For the text-containing cell, return its midpoint in (X, Y) coordinate format. 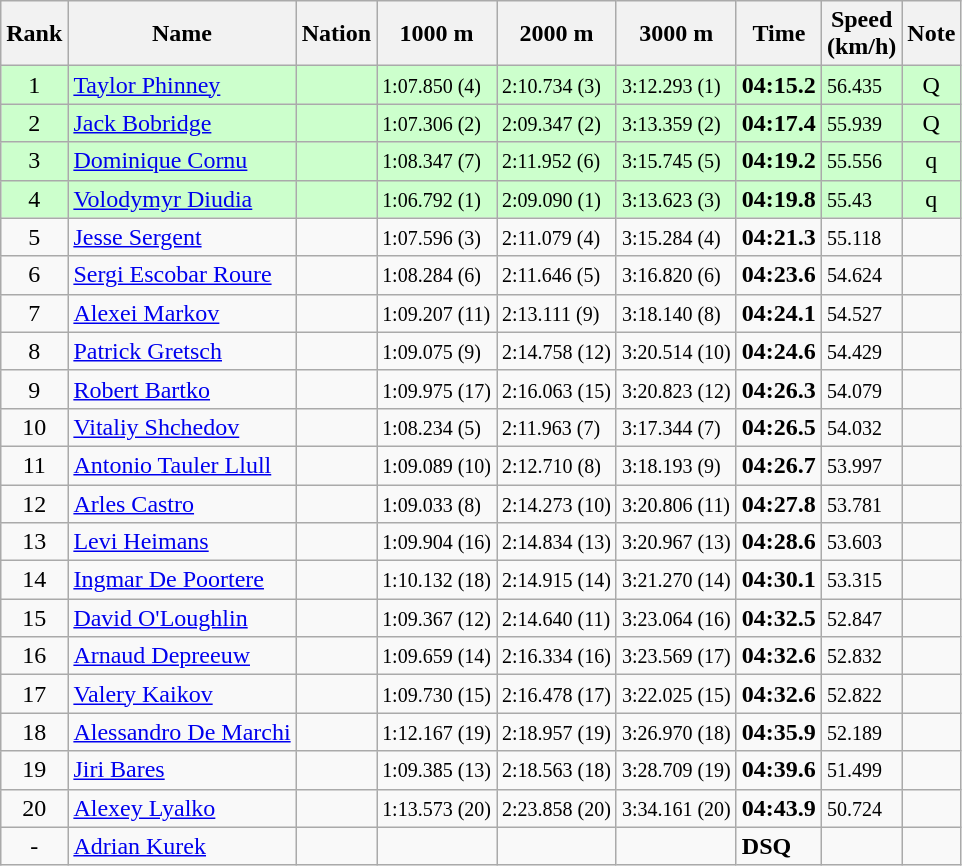
18 (34, 732)
55.43 (861, 199)
Ingmar De Poortere (182, 580)
04:39.6 (778, 770)
2:16.334 (16) (556, 656)
Antonio Tauler Llull (182, 465)
1:13.573 (20) (437, 808)
2:14.640 (11) (556, 618)
20 (34, 808)
3:12.293 (1) (676, 85)
16 (34, 656)
52.189 (861, 732)
1:09.975 (17) (437, 389)
- (34, 846)
19 (34, 770)
1:09.659 (14) (437, 656)
3:15.284 (4) (676, 237)
3000 m (676, 34)
1:10.132 (18) (437, 580)
3:34.161 (20) (676, 808)
04:35.9 (778, 732)
Arles Castro (182, 503)
1:07.850 (4) (437, 85)
Jack Bobridge (182, 123)
Taylor Phinney (182, 85)
52.832 (861, 656)
04:21.3 (778, 237)
3:13.359 (2) (676, 123)
Sergi Escobar Roure (182, 275)
Levi Heimans (182, 542)
04:23.6 (778, 275)
04:17.4 (778, 123)
2:11.963 (7) (556, 427)
54.429 (861, 351)
04:32.5 (778, 618)
2:12.710 (8) (556, 465)
53.315 (861, 580)
1 (34, 85)
Volodymyr Diudia (182, 199)
3:13.623 (3) (676, 199)
Dominique Cornu (182, 161)
2:16.478 (17) (556, 694)
1:08.284 (6) (437, 275)
5 (34, 237)
Jiri Bares (182, 770)
Adrian Kurek (182, 846)
04:30.1 (778, 580)
52.847 (861, 618)
3:20.514 (10) (676, 351)
04:24.1 (778, 313)
2:14.273 (10) (556, 503)
2 (34, 123)
2:14.758 (12) (556, 351)
Robert Bartko (182, 389)
Rank (34, 34)
2:11.952 (6) (556, 161)
2:09.090 (1) (556, 199)
1:09.089 (10) (437, 465)
54.527 (861, 313)
Vitaliy Shchedov (182, 427)
51.499 (861, 770)
53.781 (861, 503)
3:22.025 (15) (676, 694)
04:19.8 (778, 199)
04:19.2 (778, 161)
3:26.970 (18) (676, 732)
3:16.820 (6) (676, 275)
Alexey Lyalko (182, 808)
50.724 (861, 808)
Patrick Gretsch (182, 351)
04:26.7 (778, 465)
1:09.033 (8) (437, 503)
3:18.193 (9) (676, 465)
2:11.079 (4) (556, 237)
Jesse Sergent (182, 237)
1:06.792 (1) (437, 199)
1:09.730 (15) (437, 694)
1000 m (437, 34)
Nation (336, 34)
3:21.270 (14) (676, 580)
54.032 (861, 427)
2:14.834 (13) (556, 542)
Valery Kaikov (182, 694)
Alexei Markov (182, 313)
6 (34, 275)
DSQ (778, 846)
2:13.111 (9) (556, 313)
53.997 (861, 465)
3:20.806 (11) (676, 503)
55.556 (861, 161)
1:08.347 (7) (437, 161)
3:15.745 (5) (676, 161)
2:10.734 (3) (556, 85)
2:09.347 (2) (556, 123)
52.822 (861, 694)
10 (34, 427)
3:20.967 (13) (676, 542)
54.624 (861, 275)
1:08.234 (5) (437, 427)
1:09.367 (12) (437, 618)
17 (34, 694)
9 (34, 389)
1:09.207 (11) (437, 313)
15 (34, 618)
13 (34, 542)
Name (182, 34)
1:07.306 (2) (437, 123)
04:24.6 (778, 351)
04:15.2 (778, 85)
3:17.344 (7) (676, 427)
54.079 (861, 389)
Speed(km/h) (861, 34)
55.118 (861, 237)
04:26.5 (778, 427)
12 (34, 503)
7 (34, 313)
3:28.709 (19) (676, 770)
2:11.646 (5) (556, 275)
Time (778, 34)
2:18.957 (19) (556, 732)
14 (34, 580)
1:09.075 (9) (437, 351)
2:16.063 (15) (556, 389)
11 (34, 465)
2:23.858 (20) (556, 808)
1:09.904 (16) (437, 542)
2000 m (556, 34)
4 (34, 199)
53.603 (861, 542)
3:23.064 (16) (676, 618)
3:18.140 (8) (676, 313)
1:09.385 (13) (437, 770)
Note (932, 34)
8 (34, 351)
Arnaud Depreeuw (182, 656)
2:18.563 (18) (556, 770)
2:14.915 (14) (556, 580)
04:26.3 (778, 389)
David O'Loughlin (182, 618)
04:27.8 (778, 503)
1:12.167 (19) (437, 732)
1:07.596 (3) (437, 237)
04:43.9 (778, 808)
56.435 (861, 85)
04:28.6 (778, 542)
3:23.569 (17) (676, 656)
3:20.823 (12) (676, 389)
55.939 (861, 123)
Alessandro De Marchi (182, 732)
3 (34, 161)
